Locate the cell with the specified text and output its (X, Y) center coordinate. 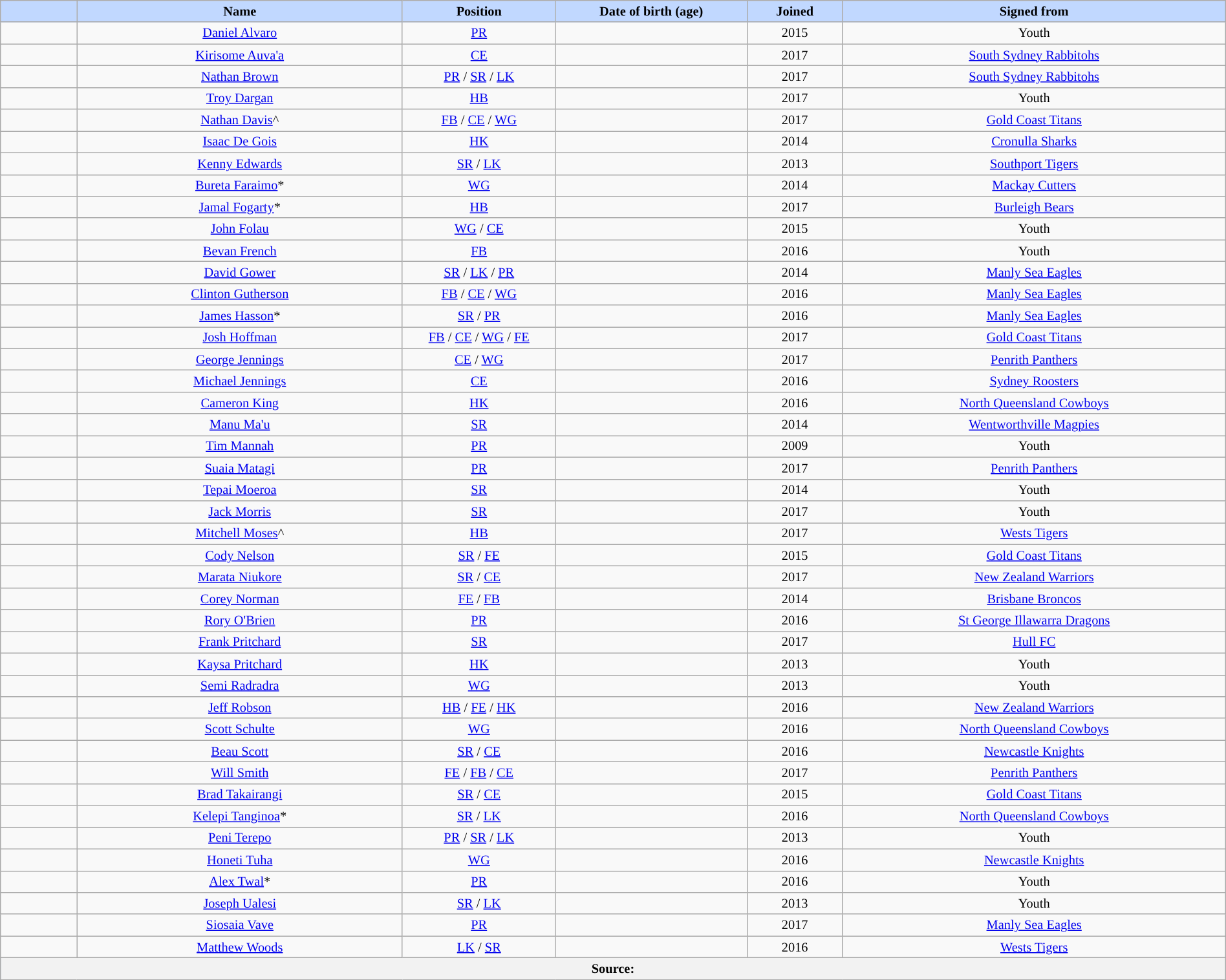
Kirisome Auva'a (239, 55)
LK / SR (479, 947)
Jamal Fogarty* (239, 207)
Sydney Roosters (1034, 381)
Isaac De Gois (239, 142)
Kenny Edwards (239, 164)
Position (479, 11)
Marata Niukore (239, 577)
Suaia Matagi (239, 468)
Manu Ma'u (239, 425)
Nathan Davis^ (239, 120)
SR / FE (479, 555)
Nathan Brown (239, 76)
Tepai Moeroa (239, 490)
Bureta Faraimo* (239, 186)
Name (239, 11)
Jack Morris (239, 511)
George Jennings (239, 359)
Scott Schulte (239, 729)
FE / FB / CE (479, 772)
Kaysa Pritchard (239, 664)
Brisbane Broncos (1034, 599)
Source: (613, 968)
Clinton Gutherson (239, 294)
Joined (795, 11)
Burleigh Bears (1034, 207)
Cronulla Sharks (1034, 142)
Mackay Cutters (1034, 186)
Tim Mannah (239, 446)
FB / CE / WG / FE (479, 337)
Alex Twal* (239, 882)
Honeti Tuha (239, 860)
James Hasson* (239, 316)
Joseph Ualesi (239, 903)
HB / FE / HK (479, 707)
Hull FC (1034, 642)
Michael Jennings (239, 381)
St George Illawarra Dragons (1034, 621)
Peni Terepo (239, 838)
Signed from (1034, 11)
Daniel Alvaro (239, 33)
Kelepi Tanginoa* (239, 816)
Rory O'Brien (239, 621)
WG / CE (479, 229)
SR / LK / PR (479, 272)
SR / PR (479, 316)
Cameron King (239, 403)
FB (479, 251)
2009 (795, 446)
Corey Norman (239, 599)
Brad Takairangi (239, 794)
FE / FB (479, 599)
Josh Hoffman (239, 337)
Troy Dargan (239, 98)
Semi Radradra (239, 686)
CE / WG (479, 359)
Siosaia Vave (239, 925)
David Gower (239, 272)
Matthew Woods (239, 947)
Frank Pritchard (239, 642)
Date of birth (age) (651, 11)
Will Smith (239, 772)
John Folau (239, 229)
Wentworthville Magpies (1034, 425)
Bevan French (239, 251)
Jeff Robson (239, 707)
Southport Tigers (1034, 164)
Cody Nelson (239, 555)
Mitchell Moses^ (239, 533)
Beau Scott (239, 751)
